Search for the cell housing the specified text and yield its [x, y] center coordinate. 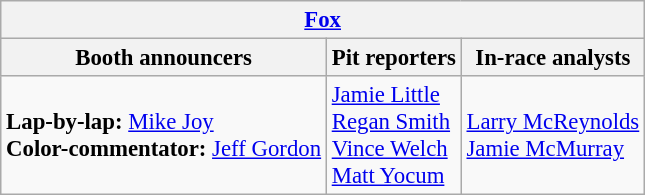
Larry McReynoldsJamie McMurray [552, 136]
Booth announcers [164, 58]
Pit reporters [394, 58]
Lap-by-lap: Mike JoyColor-commentator: Jeff Gordon [164, 136]
Jamie LittleRegan SmithVince WelchMatt Yocum [394, 136]
In-race analysts [552, 58]
Fox [323, 20]
